Return the [X, Y] coordinate for the center point of the cell that contains the specified text.  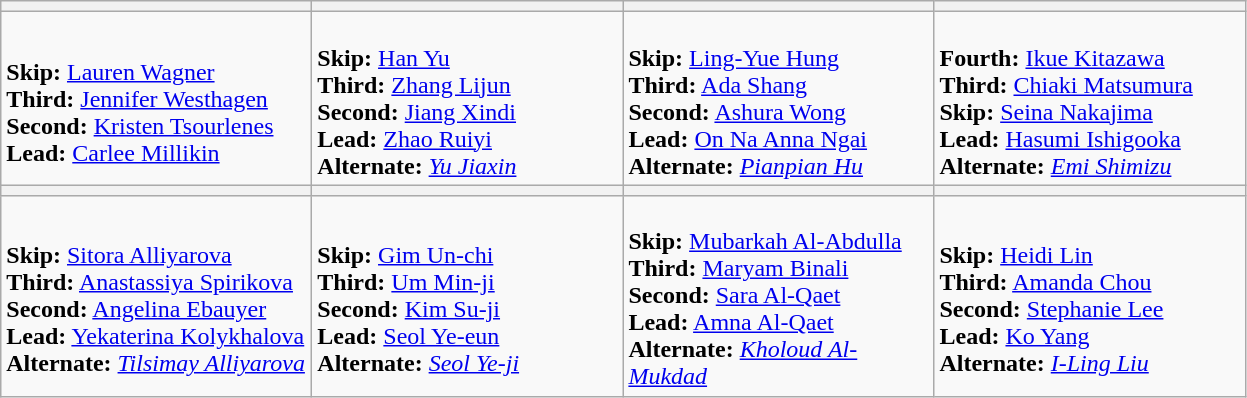
Skip: Gim Un-chi Third: Um Min-ji Second: Kim Su-ji Lead: Seol Ye-eun Alternate: Seol Ye-ji [468, 296]
Skip: Lauren Wagner Third: Jennifer Westhagen Second: Kristen Tsourlenes Lead: Carlee Millikin [156, 98]
Skip: Mubarkah Al-Abdulla Third: Maryam Binali Second: Sara Al-Qaet Lead: Amna Al-Qaet Alternate: Kholoud Al-Mukdad [778, 296]
Fourth: Ikue Kitazawa Third: Chiaki Matsumura Skip: Seina Nakajima Lead: Hasumi Ishigooka Alternate: Emi Shimizu [1090, 98]
Skip: Han Yu Third: Zhang Lijun Second: Jiang Xindi Lead: Zhao Ruiyi Alternate: Yu Jiaxin [468, 98]
Skip: Ling-Yue Hung Third: Ada Shang Second: Ashura Wong Lead: On Na Anna Ngai Alternate: Pianpian Hu [778, 98]
Skip: Sitora Alliyarova Third: Anastassiya Spirikova Second: Angelina Ebauyer Lead: Yekaterina Kolykhalova Alternate: Tilsimay Alliyarova [156, 296]
Skip: Heidi Lin Third: Amanda Chou Second: Stephanie Lee Lead: Ko Yang Alternate: I-Ling Liu [1090, 296]
